Extract the (X, Y) coordinate from the center of the cell holding the provided text.  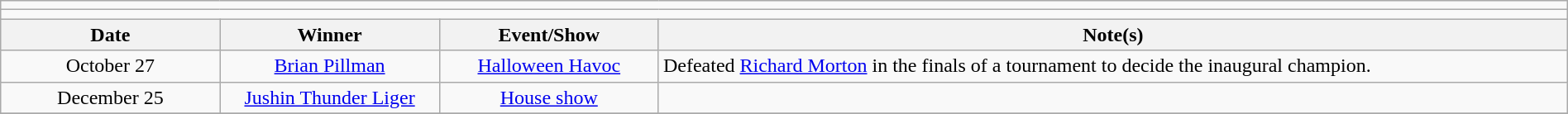
December 25 (111, 97)
October 27 (111, 66)
Defeated Richard Morton in the finals of a tournament to decide the inaugural champion. (1113, 66)
Winner (329, 35)
House show (549, 97)
Jushin Thunder Liger (329, 97)
Halloween Havoc (549, 66)
Brian Pillman (329, 66)
Note(s) (1113, 35)
Event/Show (549, 35)
Date (111, 35)
